Output the (X, Y) coordinate of the center of the cell containing the given text.  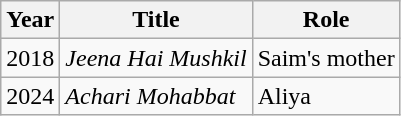
Aliya (326, 96)
Jeena Hai Mushkil (156, 58)
Role (326, 20)
2024 (30, 96)
Year (30, 20)
Saim's mother (326, 58)
2018 (30, 58)
Achari Mohabbat (156, 96)
Title (156, 20)
